For the text-containing cell, return its midpoint in (x, y) coordinate format. 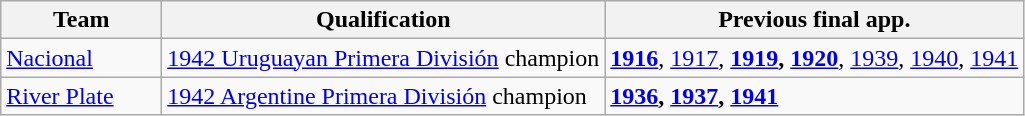
Team (82, 20)
1942 Uruguayan Primera División champion (384, 58)
1942 Argentine Primera División champion (384, 96)
Qualification (384, 20)
River Plate (82, 96)
Previous final app. (814, 20)
1916, 1917, 1919, 1920, 1939, 1940, 1941 (814, 58)
1936, 1937, 1941 (814, 96)
Nacional (82, 58)
